Locate the cell with the specified text and output its (x, y) center coordinate. 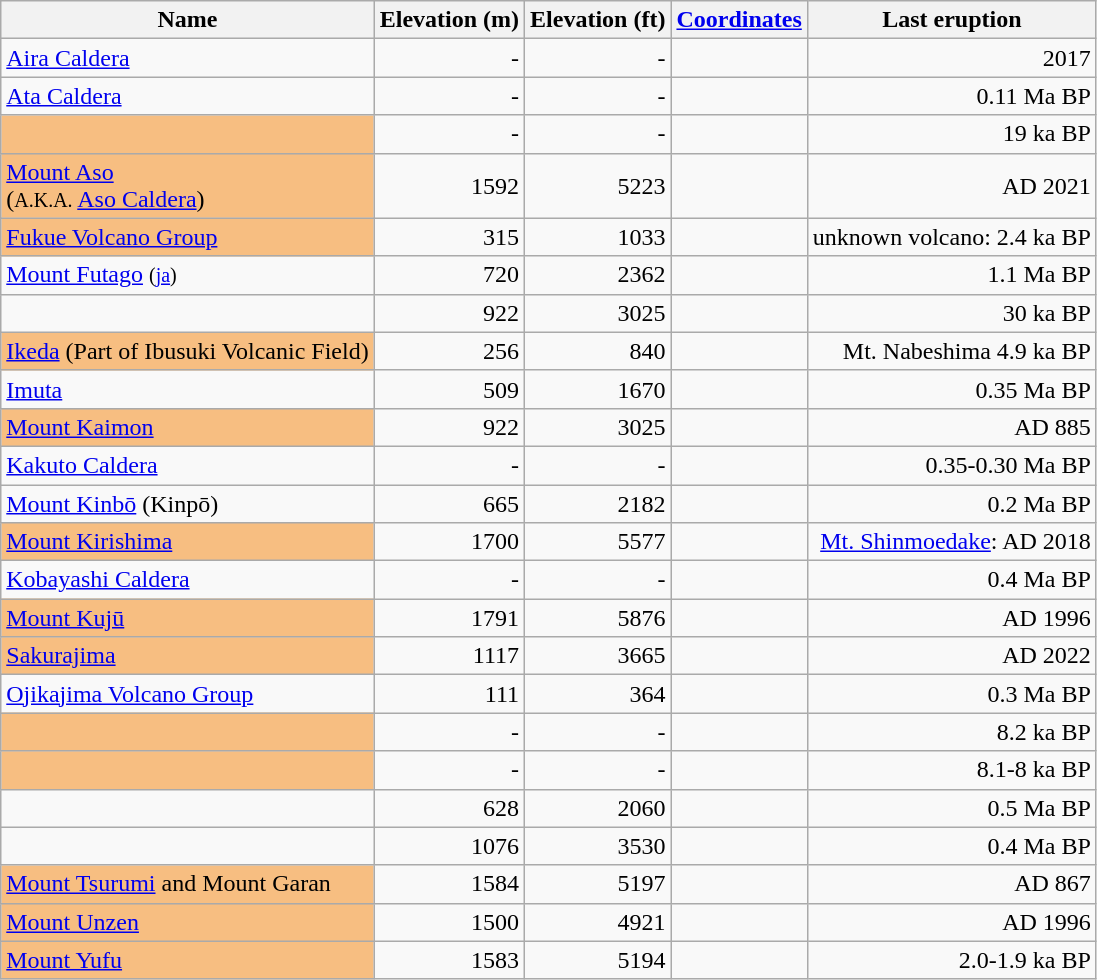
Mount Unzen (188, 922)
AD 885 (952, 427)
Kakuto Caldera (188, 465)
720 (449, 275)
1076 (449, 846)
0.35 Ma BP (952, 389)
Fukue Volcano Group (188, 237)
2017 (952, 58)
Ata Caldera (188, 96)
256 (449, 351)
Ojikajima Volcano Group (188, 694)
Imuta (188, 389)
0.11 Ma BP (952, 96)
5577 (598, 542)
1592 (449, 186)
8.1-8 ka BP (952, 770)
4921 (598, 922)
AD 2021 (952, 186)
5197 (598, 884)
1500 (449, 922)
Mount Kinbō (Kinpō) (188, 503)
5223 (598, 186)
AD 867 (952, 884)
0.5 Ma BP (952, 808)
2060 (598, 808)
Mount Yufu (188, 960)
665 (449, 503)
unknown volcano: 2.4 ka BP (952, 237)
1791 (449, 618)
19 ka BP (952, 134)
1700 (449, 542)
5876 (598, 618)
1117 (449, 656)
Mount Kujū (188, 618)
Mount Futago (ja) (188, 275)
Mount Kaimon (188, 427)
0.3 Ma BP (952, 694)
Mt. Shinmoedake: AD 2018 (952, 542)
5194 (598, 960)
2182 (598, 503)
3530 (598, 846)
509 (449, 389)
1.1 Ma BP (952, 275)
Sakurajima (188, 656)
Elevation (ft) (598, 20)
Last eruption (952, 20)
628 (449, 808)
840 (598, 351)
8.2 ka BP (952, 732)
111 (449, 694)
Name (188, 20)
Aira Caldera (188, 58)
1033 (598, 237)
Coordinates (739, 20)
0.35-0.30 Ma BP (952, 465)
Mount Aso(A.K.A. Aso Caldera) (188, 186)
2362 (598, 275)
1583 (449, 960)
Kobayashi Caldera (188, 580)
1670 (598, 389)
Ikeda (Part of Ibusuki Volcanic Field) (188, 351)
AD 2022 (952, 656)
0.2 Ma BP (952, 503)
Mount Tsurumi and Mount Garan (188, 884)
30 ka BP (952, 313)
Mt. Nabeshima 4.9 ka BP (952, 351)
2.0-1.9 ka BP (952, 960)
1584 (449, 884)
315 (449, 237)
3665 (598, 656)
Elevation (m) (449, 20)
364 (598, 694)
Mount Kirishima (188, 542)
